From the cell containing the given text, extract its center point as (x, y) coordinate. 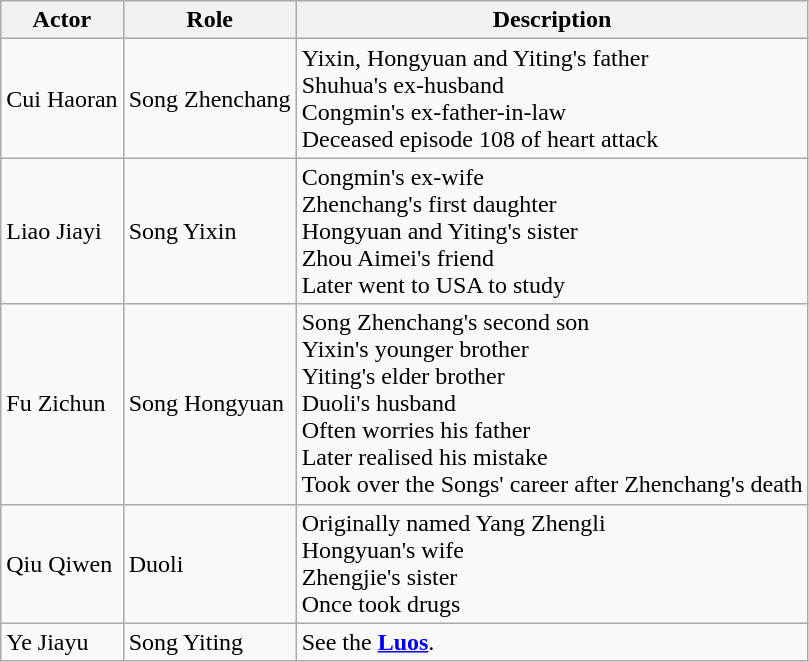
Yixin, Hongyuan and Yiting's fatherShuhua's ex-husbandCongmin's ex-father-in-lawDeceased episode 108 of heart attack (552, 98)
Cui Haoran (62, 98)
Role (210, 20)
Description (552, 20)
Congmin's ex-wifeZhenchang's first daughterHongyuan and Yiting's sisterZhou Aimei's friendLater went to USA to study (552, 231)
Song Hongyuan (210, 404)
Song Yixin (210, 231)
See the Luos. (552, 642)
Song Yiting (210, 642)
Duoli (210, 564)
Originally named Yang ZhengliHongyuan's wifeZhengjie's sisterOnce took drugs (552, 564)
Qiu Qiwen (62, 564)
Actor (62, 20)
Liao Jiayi (62, 231)
Ye Jiayu (62, 642)
Song Zhenchang (210, 98)
Fu Zichun (62, 404)
